Return (X, Y) of the center of cell containing provided text 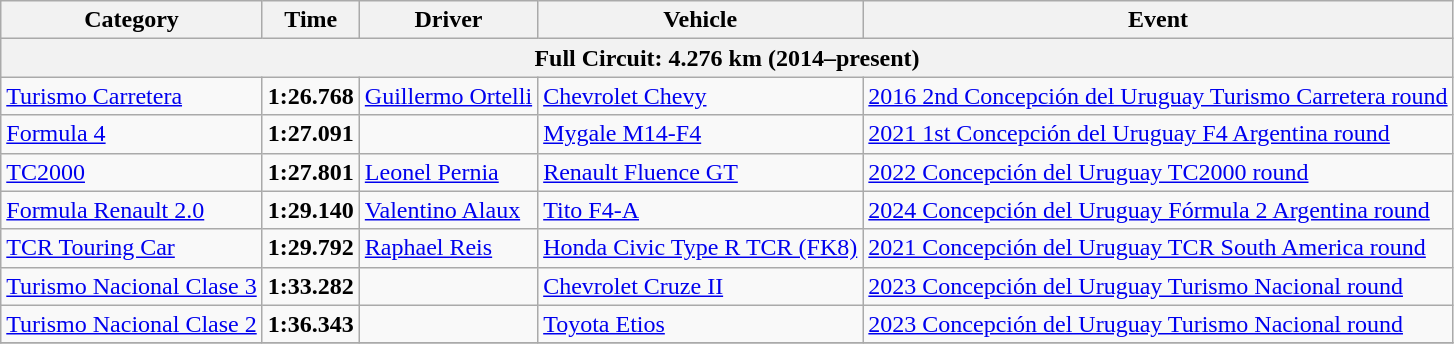
2021 1st Concepción del Uruguay F4 Argentina round (1158, 134)
Turismo Nacional Clase 3 (132, 286)
2016 2nd Concepción del Uruguay Turismo Carretera round (1158, 96)
Turismo Nacional Clase 2 (132, 324)
Chevrolet Chevy (700, 96)
Honda Civic Type R TCR (FK8) (700, 248)
Event (1158, 20)
Time (310, 20)
Tito F4-A (700, 210)
Raphael Reis (448, 248)
1:27.091 (310, 134)
Driver (448, 20)
TC2000 (132, 172)
Vehicle (700, 20)
1:29.140 (310, 210)
Turismo Carretera (132, 96)
Category (132, 20)
Chevrolet Cruze II (700, 286)
2022 Concepción del Uruguay TC2000 round (1158, 172)
2021 Concepción del Uruguay TCR South America round (1158, 248)
Leonel Pernia (448, 172)
Formula 4 (132, 134)
Renault Fluence GT (700, 172)
Mygale M14-F4 (700, 134)
Valentino Alaux (448, 210)
Toyota Etios (700, 324)
TCR Touring Car (132, 248)
1:27.801 (310, 172)
1:36.343 (310, 324)
1:26.768 (310, 96)
1:29.792 (310, 248)
Formula Renault 2.0 (132, 210)
Guillermo Ortelli (448, 96)
1:33.282 (310, 286)
2024 Concepción del Uruguay Fórmula 2 Argentina round (1158, 210)
Full Circuit: 4.276 km (2014–present) (727, 58)
